Return the [x, y] coordinate for the center point of the cell that contains the specified text.  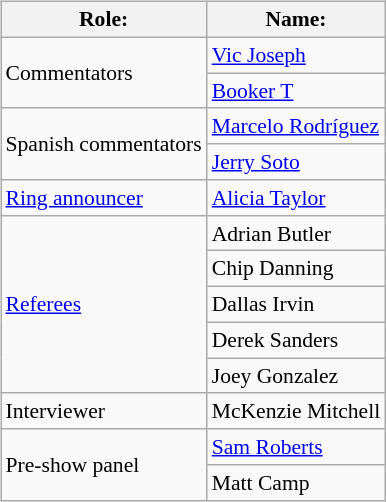
Ring announcer [103, 198]
Derek Sanders [296, 340]
Referees [103, 304]
Adrian Butler [296, 233]
Chip Danning [296, 269]
Jerry Soto [296, 162]
McKenzie Mitchell [296, 411]
Spanish commentators [103, 144]
Role: [103, 20]
Joey Gonzalez [296, 376]
Dallas Irvin [296, 305]
Commentators [103, 72]
Marcelo Rodríguez [296, 126]
Matt Camp [296, 483]
Alicia Taylor [296, 198]
Name: [296, 20]
Vic Joseph [296, 55]
Pre-show panel [103, 464]
Booker T [296, 91]
Interviewer [103, 411]
Sam Roberts [296, 447]
